Extract the [X, Y] coordinate from the center of the cell holding the provided text.  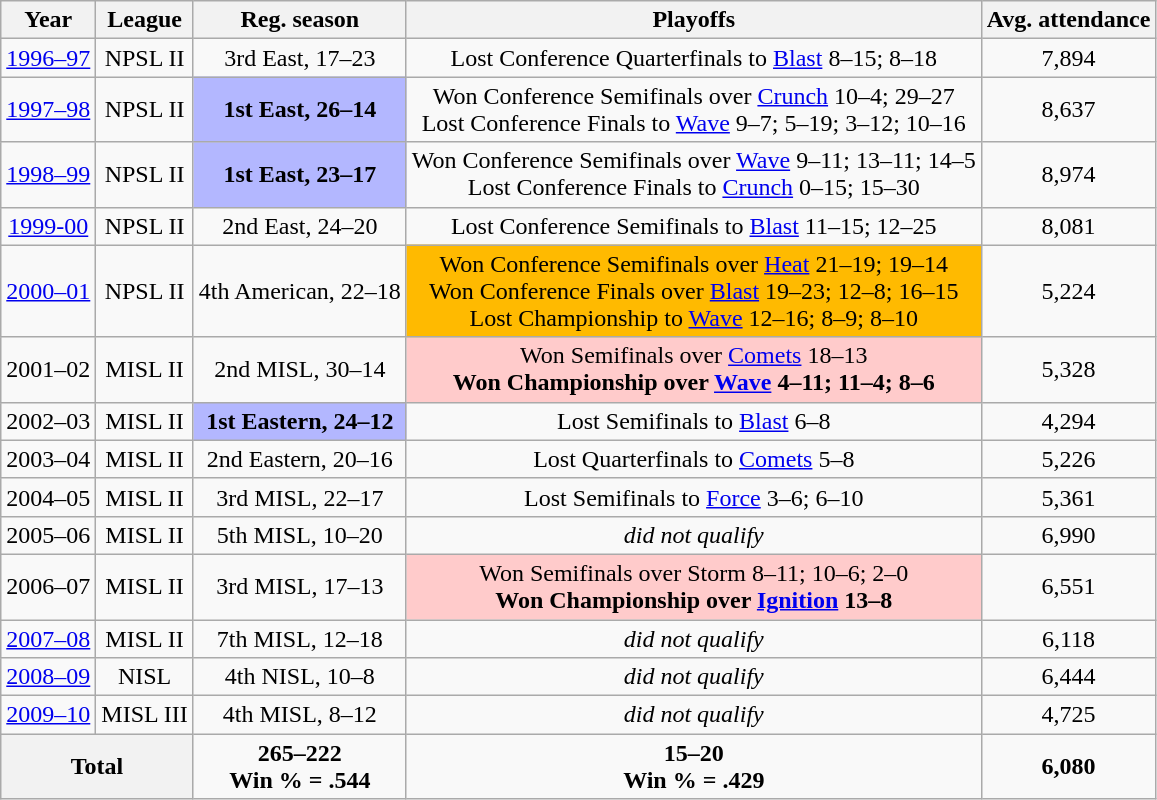
1996–97 [48, 58]
6,551 [1068, 586]
1997–98 [48, 110]
2005–06 [48, 535]
5th MISL, 10–20 [300, 535]
6,118 [1068, 639]
6,444 [1068, 677]
2nd MISL, 30–14 [300, 370]
1998–99 [48, 174]
2008–09 [48, 677]
Won Semifinals over Comets 18–13 Won Championship over Wave 4–11; 11–4; 8–6 [694, 370]
Reg. season [300, 20]
6,990 [1068, 535]
7,894 [1068, 58]
Lost Quarterfinals to Comets 5–8 [694, 459]
3rd East, 17–23 [300, 58]
Avg. attendance [1068, 20]
2nd Eastern, 20–16 [300, 459]
1st East, 23–17 [300, 174]
8,081 [1068, 226]
4,725 [1068, 715]
Year [48, 20]
4th MISL, 8–12 [300, 715]
6,080 [1068, 766]
2002–03 [48, 421]
Lost Semifinals to Force 3–6; 6–10 [694, 497]
2001–02 [48, 370]
15–20 Win % = .429 [694, 766]
2009–10 [48, 715]
7th MISL, 12–18 [300, 639]
Won Conference Semifinals over Crunch 10–4; 29–27 Lost Conference Finals to Wave 9–7; 5–19; 3–12; 10–16 [694, 110]
Won Conference Semifinals over Heat 21–19; 19–14 Won Conference Finals over Blast 19–23; 12–8; 16–15 Lost Championship to Wave 12–16; 8–9; 8–10 [694, 291]
265–222Win % = .544 [300, 766]
1st Eastern, 24–12 [300, 421]
2003–04 [48, 459]
5,224 [1068, 291]
2007–08 [48, 639]
1999-00 [48, 226]
3rd MISL, 22–17 [300, 497]
Won Conference Semifinals over Wave 9–11; 13–11; 14–5 Lost Conference Finals to Crunch 0–15; 15–30 [694, 174]
8,974 [1068, 174]
1st East, 26–14 [300, 110]
3rd MISL, 17–13 [300, 586]
5,226 [1068, 459]
MISL III [145, 715]
4th NISL, 10–8 [300, 677]
2004–05 [48, 497]
2nd East, 24–20 [300, 226]
Lost Conference Quarterfinals to Blast 8–15; 8–18 [694, 58]
5,328 [1068, 370]
Won Semifinals over Storm 8–11; 10–6; 2–0 Won Championship over Ignition 13–8 [694, 586]
5,361 [1068, 497]
2000–01 [48, 291]
4th American, 22–18 [300, 291]
2006–07 [48, 586]
4,294 [1068, 421]
League [145, 20]
Total [98, 766]
NISL [145, 677]
Lost Semifinals to Blast 6–8 [694, 421]
8,637 [1068, 110]
Playoffs [694, 20]
Lost Conference Semifinals to Blast 11–15; 12–25 [694, 226]
